Output the [x, y] coordinate of the center of the cell containing the given text.  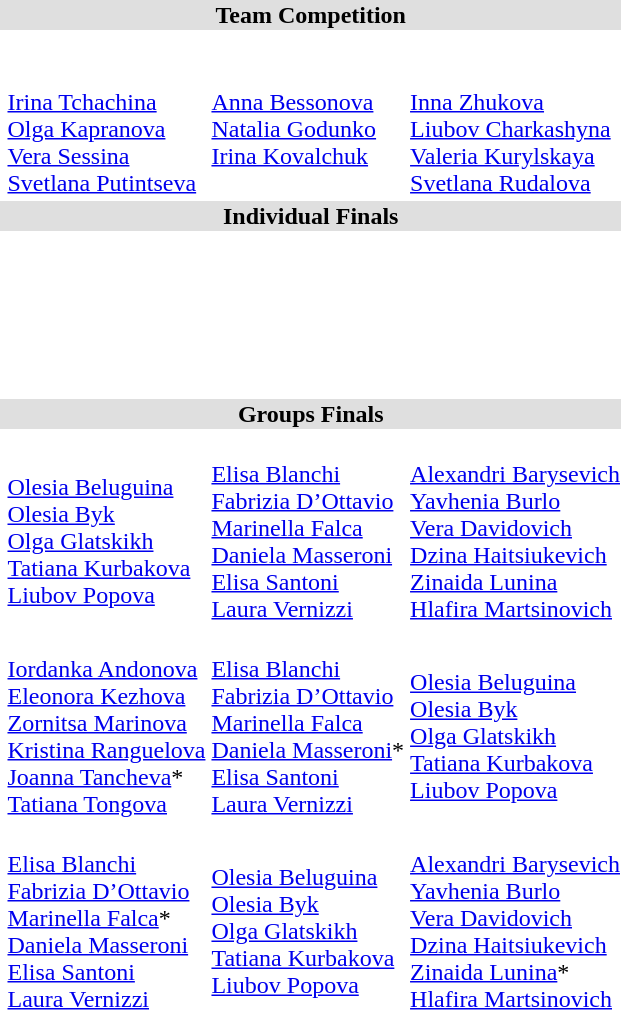
Groups Finals [310, 414]
Irina Tchachina Olga Kapranova Vera Sessina Svetlana Putintseva [106, 116]
Team Competition [310, 15]
Anna Bessonova Natalia Godunko Irina Kovalchuk [308, 116]
Olesia BeluguinaOlesia BykOlga GlatskikhTatiana KurbakovaLiubov Popova [106, 528]
Iordanka AndonovaEleonora KezhovaZornitsa MarinovaKristina RanguelovaJoanna Tancheva*Tatiana Tongova [106, 723]
Elisa BlanchiFabrizia D’OttavioMarinella FalcaDaniela MasseroniElisa SantoniLaura Vernizzi [308, 528]
Elisa BlanchiFabrizia D’OttavioMarinella FalcaDaniela Masseroni*Elisa SantoniLaura Vernizzi [308, 723]
Individual Finals [310, 216]
